Provide the [x, y] coordinate of the cell's center where the given text is located.  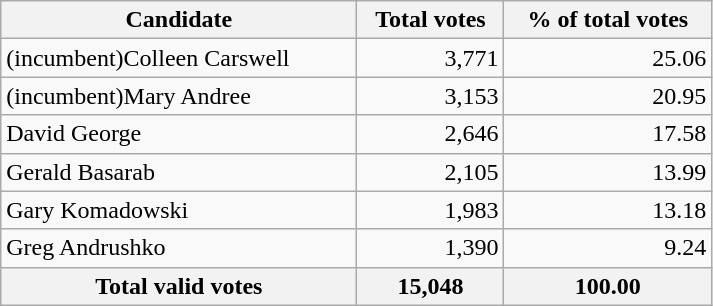
1,983 [430, 210]
17.58 [608, 134]
Greg Andrushko [179, 248]
3,153 [430, 96]
13.18 [608, 210]
20.95 [608, 96]
Total valid votes [179, 286]
3,771 [430, 58]
David George [179, 134]
Gary Komadowski [179, 210]
15,048 [430, 286]
25.06 [608, 58]
2,105 [430, 172]
Candidate [179, 20]
100.00 [608, 286]
% of total votes [608, 20]
2,646 [430, 134]
9.24 [608, 248]
Gerald Basarab [179, 172]
(incumbent)Colleen Carswell [179, 58]
(incumbent)Mary Andree [179, 96]
1,390 [430, 248]
13.99 [608, 172]
Total votes [430, 20]
